Capture the cell that displays the provided text and extract its [x, y] central coordinate. 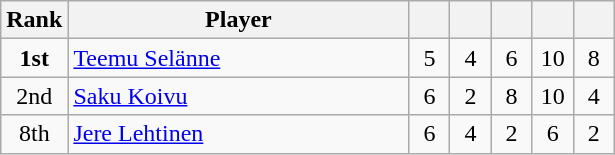
Teemu Selänne [238, 58]
Jere Lehtinen [238, 134]
5 [430, 58]
2nd [34, 96]
8th [34, 134]
Rank [34, 20]
Saku Koivu [238, 96]
1st [34, 58]
Player [238, 20]
